For the text-containing cell, return its midpoint in (X, Y) coordinate format. 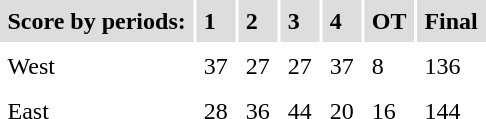
3 (300, 21)
136 (451, 66)
4 (342, 21)
2 (258, 21)
OT (389, 21)
8 (389, 66)
Score by periods: (96, 21)
West (96, 66)
Final (451, 21)
1 (216, 21)
